Detect which cell encompasses the target text, then output its (X, Y) center coordinate. 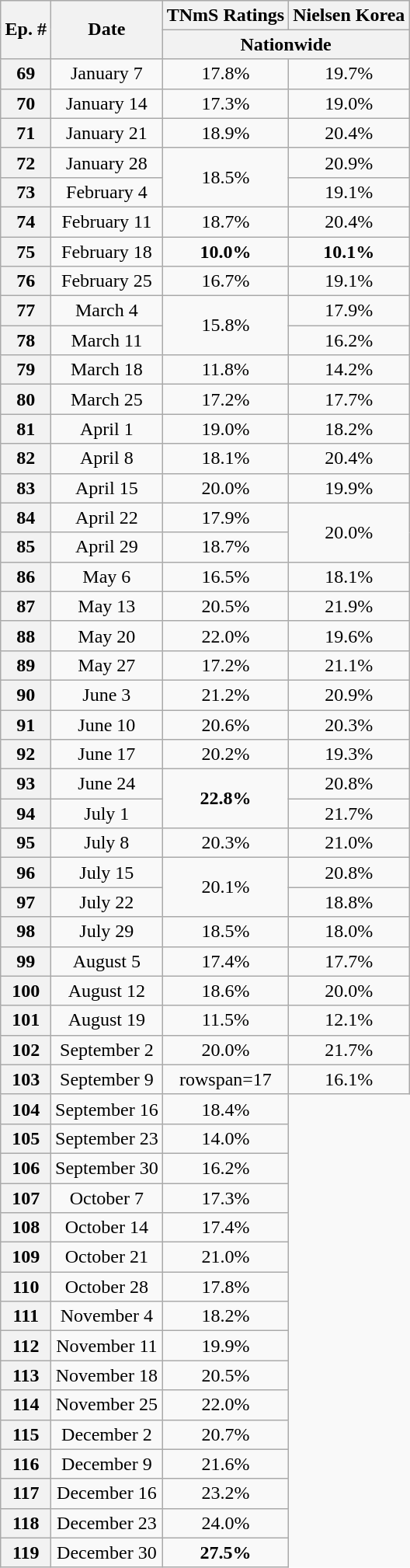
11.8% (225, 370)
20.7% (225, 1434)
Date (107, 30)
April 22 (107, 517)
16.1% (349, 1079)
106 (26, 1168)
September 30 (107, 1168)
79 (26, 370)
July 22 (107, 902)
December 30 (107, 1552)
February 4 (107, 192)
27.5% (225, 1552)
21.1% (349, 665)
October 21 (107, 1257)
20.2% (225, 754)
101 (26, 1020)
rowspan=17 (225, 1079)
109 (26, 1257)
23.2% (225, 1493)
April 8 (107, 458)
81 (26, 429)
December 9 (107, 1464)
19.6% (349, 636)
September 16 (107, 1109)
83 (26, 488)
76 (26, 281)
February 25 (107, 281)
April 29 (107, 547)
15.8% (225, 326)
117 (26, 1493)
April 1 (107, 429)
July 8 (107, 843)
TNmS Ratings (225, 15)
119 (26, 1552)
90 (26, 695)
16.7% (225, 281)
18.8% (349, 902)
71 (26, 133)
14.0% (225, 1138)
75 (26, 251)
June 10 (107, 725)
118 (26, 1523)
91 (26, 725)
March 18 (107, 370)
89 (26, 665)
March 11 (107, 340)
December 2 (107, 1434)
24.0% (225, 1523)
103 (26, 1079)
20.6% (225, 725)
18.0% (349, 932)
November 25 (107, 1405)
111 (26, 1316)
August 12 (107, 991)
18.9% (225, 133)
September 9 (107, 1079)
January 7 (107, 74)
October 7 (107, 1197)
January 21 (107, 133)
95 (26, 843)
85 (26, 547)
July 15 (107, 873)
December 16 (107, 1493)
107 (26, 1197)
108 (26, 1228)
77 (26, 311)
80 (26, 399)
113 (26, 1375)
June 24 (107, 784)
104 (26, 1109)
88 (26, 636)
110 (26, 1287)
Nationwide (286, 44)
October 14 (107, 1228)
74 (26, 221)
97 (26, 902)
22.8% (225, 799)
September 2 (107, 1050)
July 1 (107, 814)
Ep. # (26, 30)
March 25 (107, 399)
116 (26, 1464)
96 (26, 873)
June 17 (107, 754)
14.2% (349, 370)
October 28 (107, 1287)
August 5 (107, 961)
21.2% (225, 695)
November 4 (107, 1316)
21.9% (349, 606)
September 23 (107, 1138)
16.5% (225, 577)
November 11 (107, 1346)
73 (26, 192)
99 (26, 961)
May 20 (107, 636)
82 (26, 458)
92 (26, 754)
84 (26, 517)
98 (26, 932)
January 28 (107, 162)
Nielsen Korea (349, 15)
20.1% (225, 887)
94 (26, 814)
11.5% (225, 1020)
93 (26, 784)
18.6% (225, 991)
January 14 (107, 103)
June 3 (107, 695)
March 4 (107, 311)
87 (26, 606)
21.6% (225, 1464)
78 (26, 340)
18.4% (225, 1109)
12.1% (349, 1020)
100 (26, 991)
10.1% (349, 251)
February 11 (107, 221)
May 27 (107, 665)
December 23 (107, 1523)
69 (26, 74)
115 (26, 1434)
105 (26, 1138)
112 (26, 1346)
72 (26, 162)
November 18 (107, 1375)
April 15 (107, 488)
May 6 (107, 577)
102 (26, 1050)
10.0% (225, 251)
19.7% (349, 74)
August 19 (107, 1020)
70 (26, 103)
19.3% (349, 754)
February 18 (107, 251)
July 29 (107, 932)
114 (26, 1405)
86 (26, 577)
May 13 (107, 606)
